Locate the cell with the specified text and output its [x, y] center coordinate. 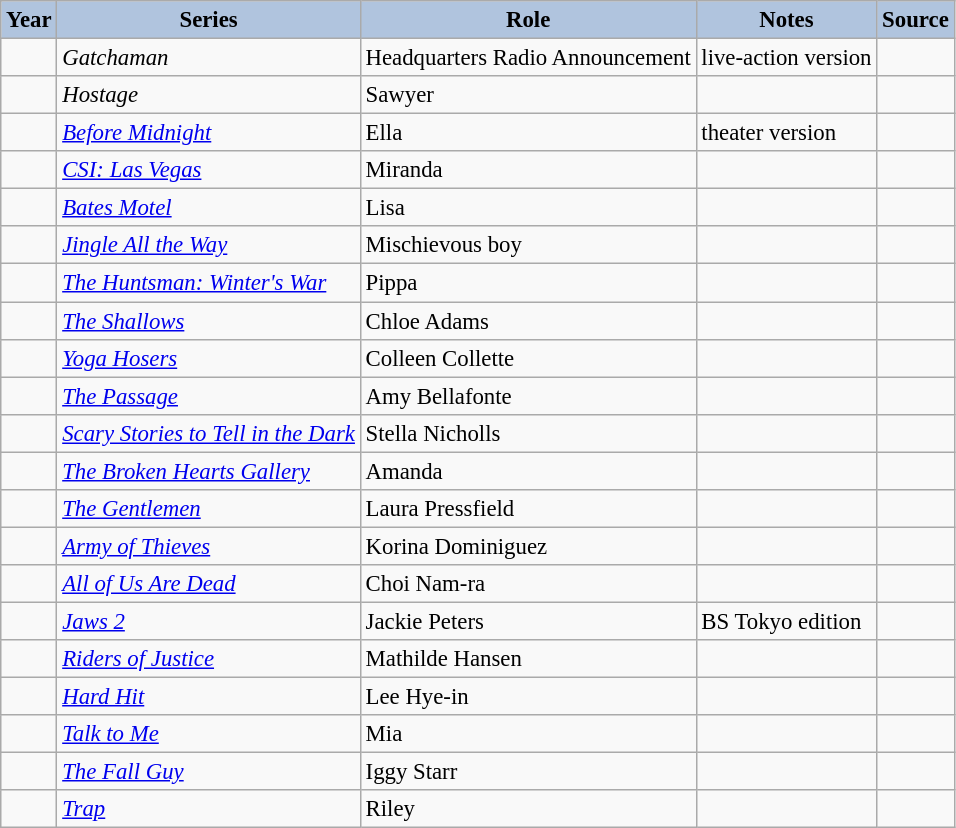
Lee Hye-in [528, 697]
Ella [528, 133]
Amy Bellafonte [528, 396]
The Shallows [208, 321]
Headquarters Radio Announcement [528, 58]
Role [528, 20]
live-action version [786, 58]
Laura Pressfield [528, 509]
The Gentlemen [208, 509]
Riley [528, 809]
Chloe Adams [528, 321]
Amanda [528, 471]
Jaws 2 [208, 621]
Pippa [528, 283]
Hard Hit [208, 697]
The Huntsman: Winter's War [208, 283]
Source [916, 20]
Choi Nam-ra [528, 584]
Notes [786, 20]
Miranda [528, 170]
Army of Thieves [208, 546]
CSI: Las Vegas [208, 170]
Mischievous boy [528, 245]
theater version [786, 133]
Mathilde Hansen [528, 659]
Talk to Me [208, 734]
The Passage [208, 396]
Riders of Justice [208, 659]
The Fall Guy [208, 772]
Jackie Peters [528, 621]
Colleen Collette [528, 358]
Jingle All the Way [208, 245]
Stella Nicholls [528, 433]
Sawyer [528, 95]
BS Tokyo edition [786, 621]
Year [29, 20]
Mia [528, 734]
The Broken Hearts Gallery [208, 471]
Lisa [528, 208]
Series [208, 20]
Bates Motel [208, 208]
Hostage [208, 95]
Iggy Starr [528, 772]
Scary Stories to Tell in the Dark [208, 433]
Before Midnight [208, 133]
Yoga Hosers [208, 358]
Trap [208, 809]
Gatchaman [208, 58]
All of Us Are Dead [208, 584]
Korina Dominiguez [528, 546]
